From the cell containing the given text, extract its center point as (x, y) coordinate. 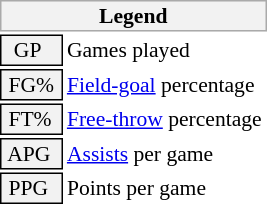
APG (31, 154)
FT% (31, 120)
GP (31, 50)
Points per game (166, 188)
Field-goal percentage (166, 85)
Assists per game (166, 154)
FG% (31, 85)
PPG (31, 188)
Free-throw percentage (166, 120)
Legend (134, 16)
Games played (166, 50)
